Capture the cell that displays the provided text and extract its (X, Y) central coordinate. 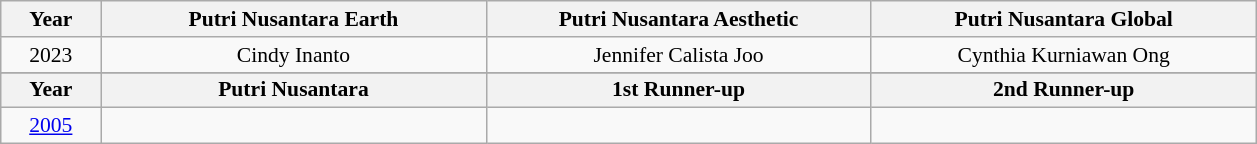
Cindy Inanto (294, 55)
Cynthia Kurniawan Ong (1064, 55)
2005 (51, 126)
Putri Nusantara Global (1064, 19)
1st Runner-up (678, 90)
Putri Nusantara Earth (294, 19)
Putri Nusantara (294, 90)
2023 (51, 55)
Jennifer Calista Joo (678, 55)
Putri Nusantara Aesthetic (678, 19)
2nd Runner-up (1064, 90)
